Detect which cell encompasses the target text, then output its [x, y] center coordinate. 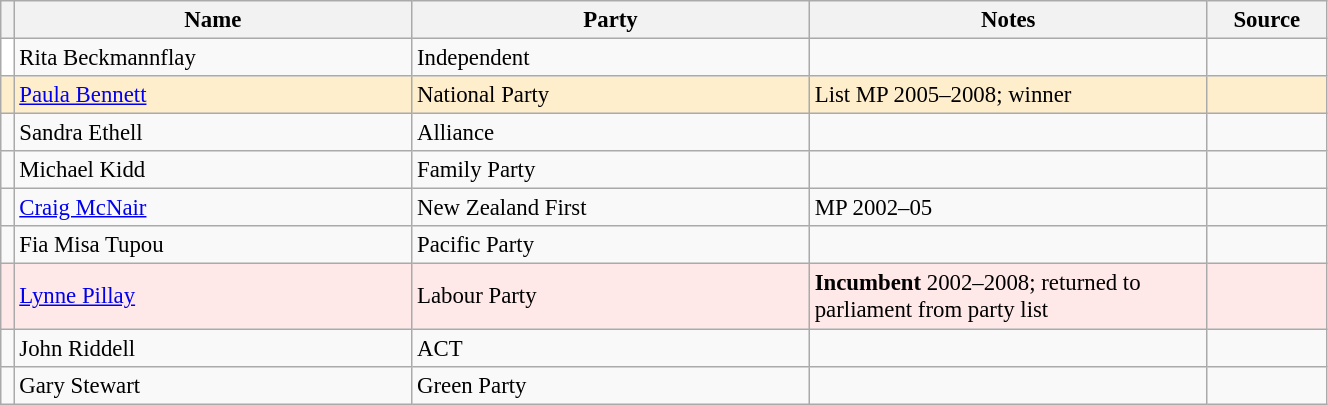
ACT [611, 348]
Paula Bennett [213, 95]
Green Party [611, 385]
John Riddell [213, 348]
Sandra Ethell [213, 133]
Alliance [611, 133]
Gary Stewart [213, 385]
Family Party [611, 170]
Incumbent 2002–2008; returned to parliament from party list [1008, 296]
National Party [611, 95]
New Zealand First [611, 208]
Source [1266, 20]
MP 2002–05 [1008, 208]
Name [213, 20]
Pacific Party [611, 245]
Lynne Pillay [213, 296]
Craig McNair [213, 208]
Party [611, 20]
Notes [1008, 20]
Independent [611, 58]
Michael Kidd [213, 170]
Labour Party [611, 296]
List MP 2005–2008; winner [1008, 95]
Rita Beckmannflay [213, 58]
Fia Misa Tupou [213, 245]
